Provide the [X, Y] coordinate of the cell's center where the given text is located.  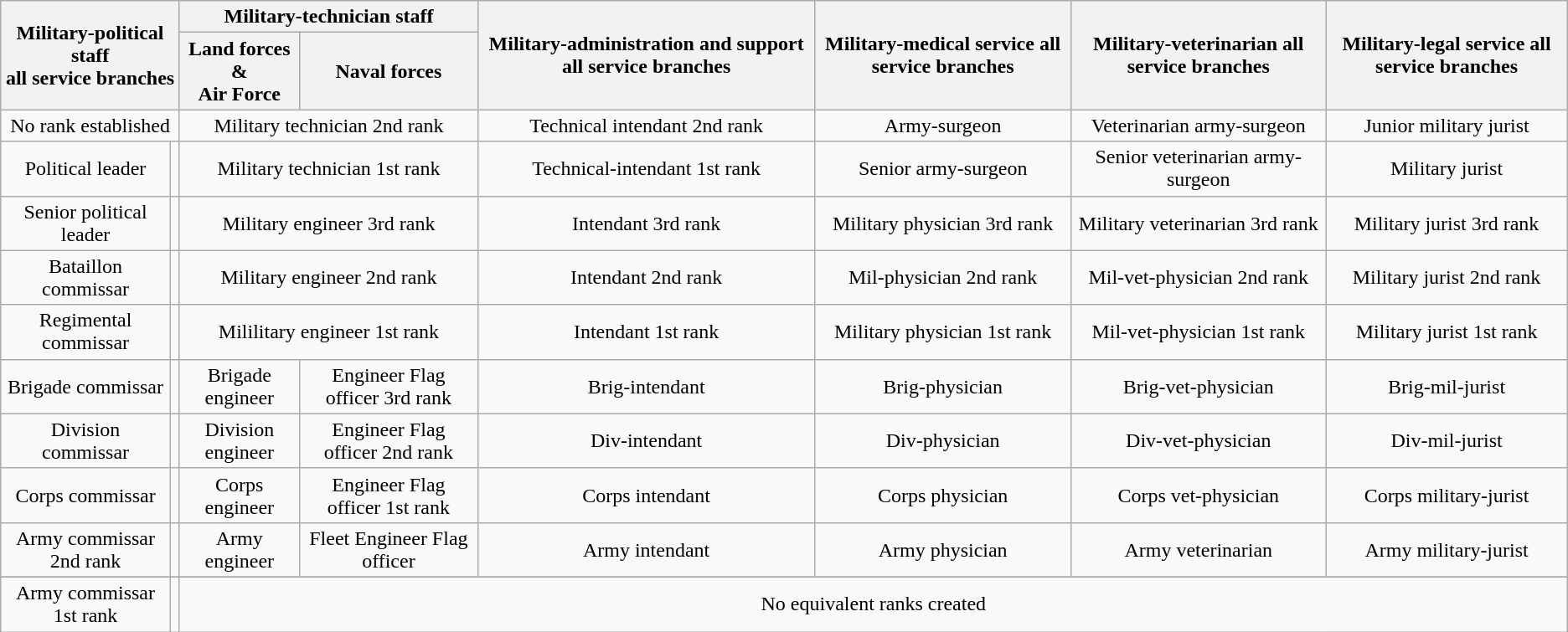
Military-veterinarian all service branches [1199, 55]
Div-vet-physician [1199, 440]
Military jurist [1447, 169]
Division commissar [85, 440]
Army physician [943, 549]
Military-legal service all service branches [1447, 55]
Military physician 1st rank [943, 331]
Military-administration and support all service branches [647, 55]
Army veterinarian [1199, 549]
Technical intendant 2nd rank [647, 126]
Military physician 3rd rank [943, 223]
Military jurist 3rd rank [1447, 223]
Brig-physician [943, 387]
Brig-mil-jurist [1447, 387]
Senior political leader [85, 223]
Military veterinarian 3rd rank [1199, 223]
Military-political staffall service branches [90, 55]
Military-technician staff [328, 17]
Military-medical service all service branches [943, 55]
Mil-physician 2nd rank [943, 278]
Division engineer [240, 440]
Div-mil-jurist [1447, 440]
Naval forces [389, 71]
Army engineer [240, 549]
No equivalent ranks created [873, 604]
Intendant 3rd rank [647, 223]
Army commissar 1st rank [85, 604]
Brigade commissar [85, 387]
Corps commissar [85, 496]
Intendant 2nd rank [647, 278]
No rank established [90, 126]
Military jurist 2nd rank [1447, 278]
Political leader [85, 169]
Corps intendant [647, 496]
Engineer Flag officer 1st rank [389, 496]
Engineer Flag officer 3rd rank [389, 387]
Div-physician [943, 440]
Military engineer 3rd rank [328, 223]
Div-intendant [647, 440]
Brig-intendant [647, 387]
Mil-vet-physician 2nd rank [1199, 278]
Senior veterinarian army-surgeon [1199, 169]
Corps military-jurist [1447, 496]
Fleet Engineer Flag officer [389, 549]
Army military-jurist [1447, 549]
Corps physician [943, 496]
Military engineer 2nd rank [328, 278]
Senior army-surgeon [943, 169]
Regimental commissar [85, 331]
Army commissar 2nd rank [85, 549]
Military technician 2nd rank [328, 126]
Land forces &Air Force [240, 71]
Mililitary engineer 1st rank [328, 331]
Brig-vet-physician [1199, 387]
Military jurist 1st rank [1447, 331]
Veterinarian army-surgeon [1199, 126]
Bataillon commissar [85, 278]
Mil-vet-physician 1st rank [1199, 331]
Corps engineer [240, 496]
Military technician 1st rank [328, 169]
Technical-intendant 1st rank [647, 169]
Army intendant [647, 549]
Intendant 1st rank [647, 331]
Brigade engineer [240, 387]
Engineer Flag officer 2nd rank [389, 440]
Corps vet-physician [1199, 496]
Junior military jurist [1447, 126]
Army-surgeon [943, 126]
